Output the (X, Y) coordinate of the center of the cell containing the given text.  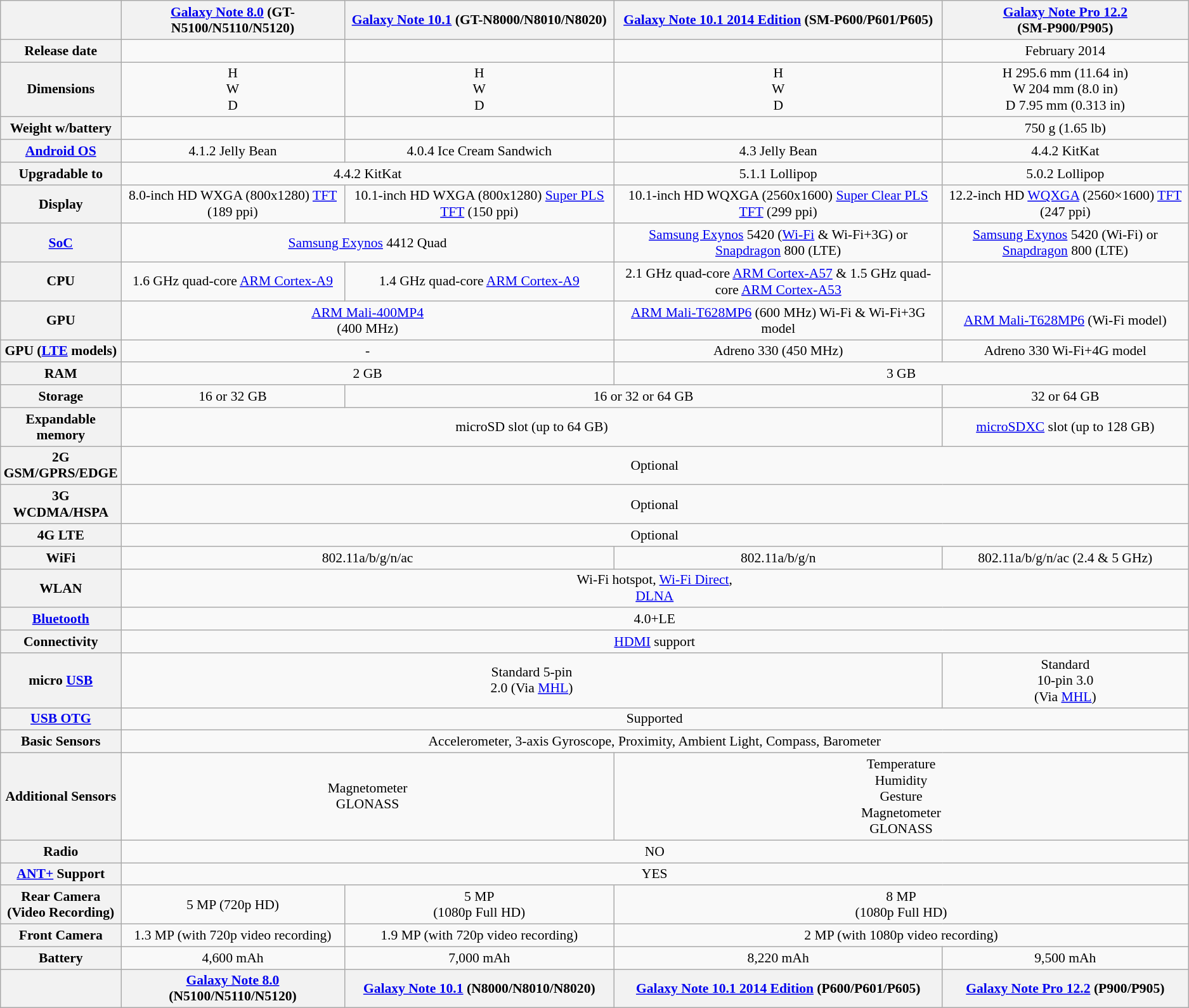
Standard10-pin 3.0(Via MHL) (1065, 681)
February 2014 (1065, 51)
4.1.2 Jelly Bean (233, 151)
1.6 GHz quad-core ARM Cortex-A9 (233, 281)
5 MP(1080p Full HD) (479, 905)
4,600 mAh (233, 958)
5.1.1 Lollipop (778, 174)
4.0+LE (654, 619)
2 GB (368, 374)
YES (654, 874)
SoC (61, 243)
Rear Camera(Video Recording) (61, 905)
Dimensions (61, 90)
802.11a/b/g/n (778, 558)
1.4 GHz quad-core ARM Cortex-A9 (479, 281)
4G LTE (61, 535)
32 or 64 GB (1065, 396)
CPU (61, 281)
5 MP (720p HD) (233, 905)
10.1-inch HD WQXGA (2560x1600) Super Clear PLS TFT (299 ppi) (778, 204)
802.11a/b/g/n/ac (2.4 & 5 GHz) (1065, 558)
Connectivity (61, 642)
Adreno 330 Wi-Fi+4G model (1065, 351)
microSDXC slot (up to 128 GB) (1065, 427)
Galaxy Note 10.1 2014 Edition (SM-P600/P601/P605) (778, 20)
802.11a/b/g/n/ac (368, 558)
2.1 GHz quad-core ARM Cortex-A57 & 1.5 GHz quad-core ARM Cortex-A53 (778, 281)
Accelerometer, 3-axis Gyroscope, Proximity, Ambient Light, Compass, Barometer (654, 742)
Galaxy Note 8.0 (GT-N5100/N5110/N5120) (233, 20)
ARM Mali-T628MP6 (600 MHz) Wi-Fi & Wi-Fi+3G model (778, 321)
5.0.2 Lollipop (1065, 174)
12.2-inch HD WQXGA (2560×1600) TFT (247 ppi) (1065, 204)
ARM Mali-T628MP6 (Wi-Fi model) (1065, 321)
Display (61, 204)
1.3 MP (with 720p video recording) (233, 936)
Front Camera (61, 936)
16 or 32 GB (233, 396)
Standard 5-pin 2.0 (Via MHL) (531, 681)
RAM (61, 374)
Galaxy Note 8.0 (N5100/N5110/N5120) (233, 989)
8,220 mAh (778, 958)
WLAN (61, 588)
USB OTG (61, 719)
GPU (61, 321)
8.0-inch HD WXGA (800x1280) TFT (189 ppi) (233, 204)
16 or 32 or 64 GB (643, 396)
micro USB (61, 681)
1.9 MP (with 720p video recording) (479, 936)
Galaxy Note 10.1 (N8000/N8010/N8020) (479, 989)
Basic Sensors (61, 742)
Expandable memory (61, 427)
Storage (61, 396)
8 MP(1080p Full HD) (900, 905)
750 g (1.65 lb) (1065, 129)
Adreno 330 (450 MHz) (778, 351)
Weight w/battery (61, 129)
GPU (LTE models) (61, 351)
Samsung Exynos 5420 (Wi-Fi) or Snapdragon 800 (LTE) (1065, 243)
10.1-inch HD WXGA (800x1280) Super PLS TFT (150 ppi) (479, 204)
Galaxy Note Pro 12.2(SM-P900/P905) (1065, 20)
4.0.4 Ice Cream Sandwich (479, 151)
Samsung Exynos 4412 Quad (368, 243)
Galaxy Note 10.1 2014 Edition (P600/P601/P605) (778, 989)
HDMI support (654, 642)
ANT+ Support (61, 874)
Wi-Fi hotspot, Wi-Fi Direct,DLNA (654, 588)
TemperatureHumidityGestureMagnetometerGLONASS (900, 797)
4.3 Jelly Bean (778, 151)
Additional Sensors (61, 797)
Galaxy Note 10.1 (GT-N8000/N8010/N8020) (479, 20)
microSD slot (up to 64 GB) (531, 427)
Supported (654, 719)
2G GSM/GPRS/EDGE (61, 465)
NO (654, 851)
ARM Mali-400MP4 (400 MHz) (368, 321)
3G WCDMA/HSPA (61, 505)
7,000 mAh (479, 958)
Android OS (61, 151)
2 MP (with 1080p video recording) (900, 936)
WiFi (61, 558)
Samsung Exynos 5420 (Wi-Fi & Wi-Fi+3G) or Snapdragon 800 (LTE) (778, 243)
Release date (61, 51)
- (368, 351)
9,500 mAh (1065, 958)
Battery (61, 958)
Upgradable to (61, 174)
Galaxy Note Pro 12.2 (P900/P905) (1065, 989)
3 GB (900, 374)
Radio (61, 851)
Bluetooth (61, 619)
H 295.6 mm (11.64 in)W 204 mm (8.0 in)D 7.95 mm (0.313 in) (1065, 90)
MagnetometerGLONASS (368, 797)
